Identify which cell holds the provided text, then report its (x, y) central coordinate. 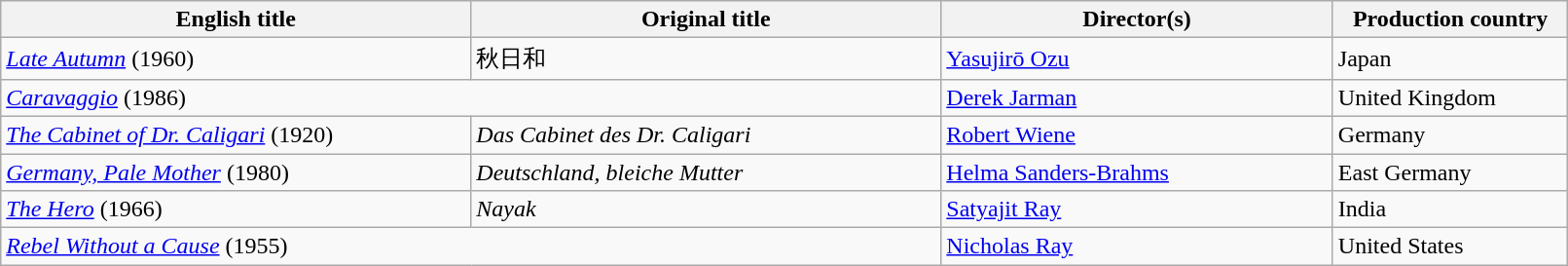
Rebel Without a Cause (1955) (471, 247)
Nayak (707, 209)
Satyajit Ray (1137, 209)
East Germany (1450, 172)
Germany (1450, 134)
The Cabinet of Dr. Caligari (1920) (236, 134)
Deutschland, bleiche Mutter (707, 172)
Nicholas Ray (1137, 247)
Helma Sanders-Brahms (1137, 172)
Caravaggio (1986) (471, 97)
Robert Wiene (1137, 134)
United Kingdom (1450, 97)
The Hero (1966) (236, 209)
English title (236, 19)
United States (1450, 247)
Das Cabinet des Dr. Caligari (707, 134)
Production country (1450, 19)
Derek Jarman (1137, 97)
Director(s) (1137, 19)
Germany, Pale Mother (1980) (236, 172)
秋日和 (707, 58)
Japan (1450, 58)
Original title (707, 19)
Yasujirō Ozu (1137, 58)
Late Autumn (1960) (236, 58)
India (1450, 209)
